Detect which cell encompasses the target text, then output its [X, Y] center coordinate. 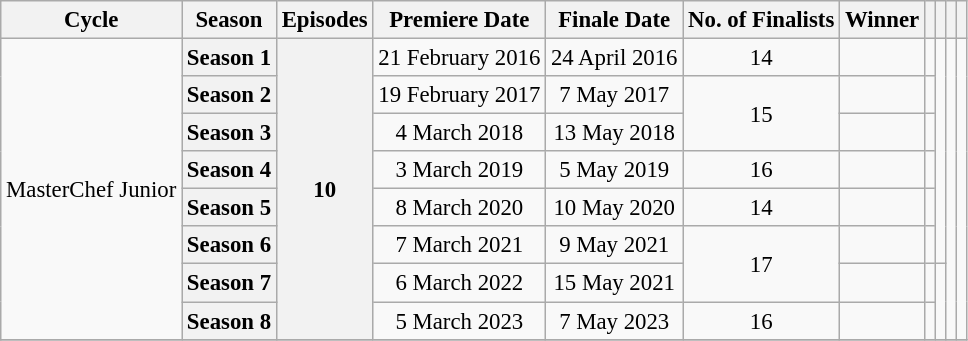
9 May 2021 [614, 245]
Season 6 [230, 245]
Season [230, 20]
19 February 2017 [460, 95]
5 March 2023 [460, 321]
15 [762, 114]
4 March 2018 [460, 133]
No. of Finalists [762, 20]
Season 5 [230, 208]
Cycle [92, 20]
Season 7 [230, 283]
Season 8 [230, 321]
13 May 2018 [614, 133]
3 March 2019 [460, 170]
17 [762, 264]
7 May 2023 [614, 321]
Finale Date [614, 20]
8 March 2020 [460, 208]
5 May 2019 [614, 170]
21 February 2016 [460, 58]
10 [324, 190]
Season 3 [230, 133]
Premiere Date [460, 20]
Winner [882, 20]
24 April 2016 [614, 58]
6 March 2022 [460, 283]
10 May 2020 [614, 208]
7 March 2021 [460, 245]
Season 4 [230, 170]
Season 1 [230, 58]
Season 2 [230, 95]
Episodes [324, 20]
7 May 2017 [614, 95]
MasterChef Junior [92, 190]
15 May 2021 [614, 283]
